Capture the cell that displays the provided text and extract its (X, Y) central coordinate. 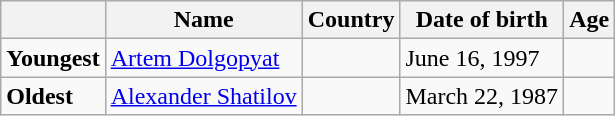
June 16, 1997 (482, 58)
Country (351, 20)
Youngest (53, 58)
Artem Dolgopyat (204, 58)
Name (204, 20)
Oldest (53, 96)
Age (590, 20)
Alexander Shatilov (204, 96)
March 22, 1987 (482, 96)
Date of birth (482, 20)
